Detect which cell encompasses the target text, then output its [X, Y] center coordinate. 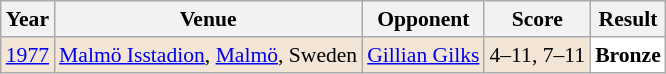
Gillian Gilks [423, 55]
Year [28, 19]
Score [537, 19]
Malmö Isstadion, Malmö, Sweden [208, 55]
Opponent [423, 19]
Venue [208, 19]
1977 [28, 55]
Bronze [628, 55]
4–11, 7–11 [537, 55]
Result [628, 19]
